Return the (X, Y) coordinate for the center point of the cell that contains the specified text.  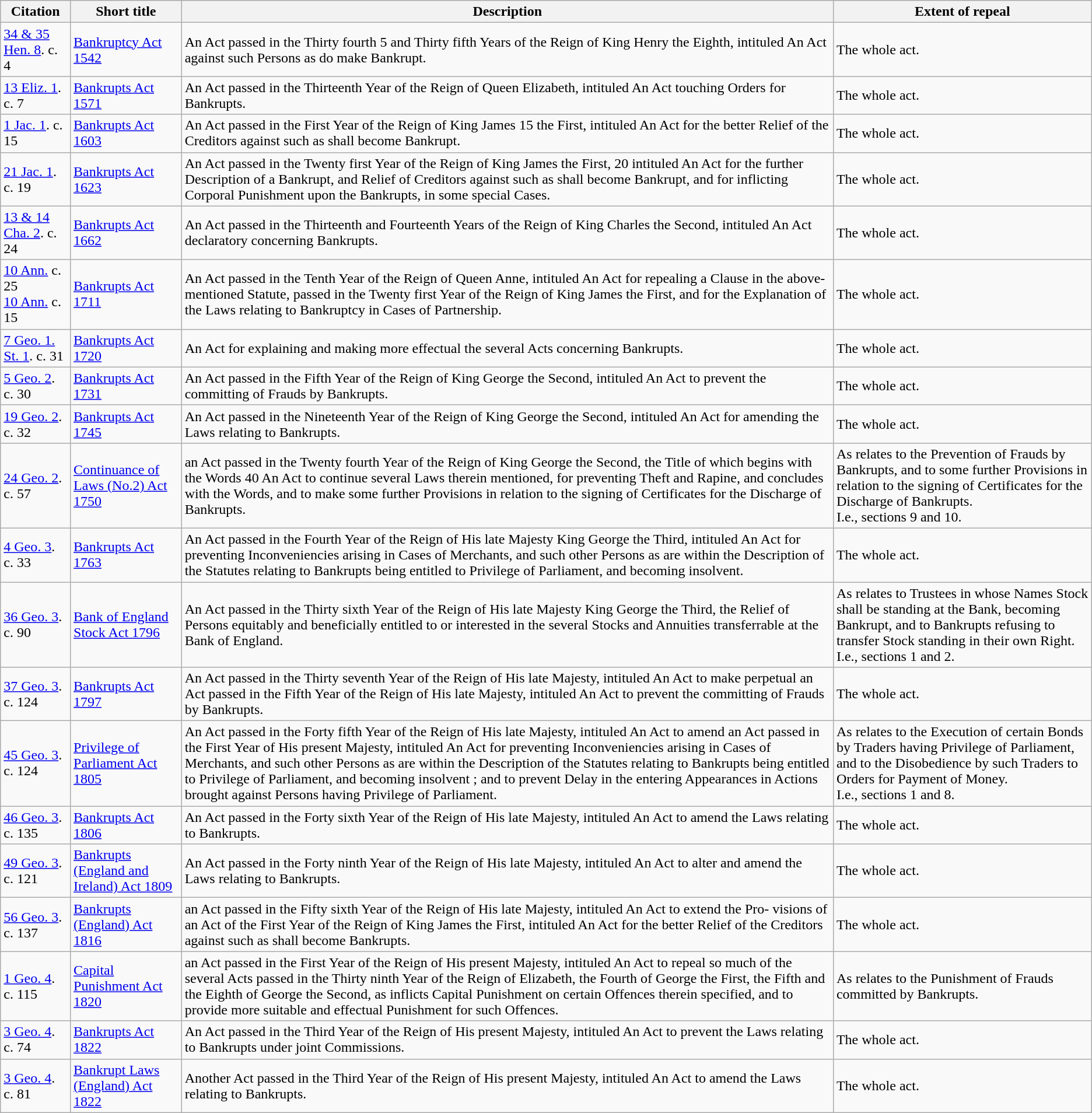
Bankrupts (England) Act 1816 (126, 925)
An Act passed in the Thirteenth Year of the Reign of Queen Elizabeth, intituled An Act touching Orders for Bankrupts. (508, 96)
21 Jac. 1. c. 19 (36, 179)
37 Geo. 3. c. 124 (36, 694)
Description (508, 12)
Bankrupts Act 1662 (126, 233)
An Act passed in the Forty sixth Year of the Reign of His late Majesty, intituled An Act to amend the Laws relating to Bankrupts. (508, 825)
Capital Punishment Act 1820 (126, 986)
Another Act passed in the Third Year of the Reign of His present Majesty, intituled An Act to amend the Laws relating to Bankrupts. (508, 1086)
Continuance of Laws (No.2) Act 1750 (126, 485)
Bankrupts Act 1731 (126, 386)
Bankrupts Act 1806 (126, 825)
4 Geo. 3. c. 33 (36, 555)
3 Geo. 4. c. 81 (36, 1086)
Bankrupts Act 1603 (126, 133)
Citation (36, 12)
5 Geo. 2. c. 30 (36, 386)
Bankrupts Act 1720 (126, 348)
Bankrupts Act 1571 (126, 96)
Bank of England Stock Act 1796 (126, 625)
Bankruptcy Act 1542 (126, 50)
Bankrupts Act 1763 (126, 555)
45 Geo. 3. c. 124 (36, 764)
3 Geo. 4. c. 74 (36, 1039)
10 Ann. c. 2510 Ann. c. 15 (36, 294)
Bankrupts Act 1711 (126, 294)
1 Geo. 4. c. 115 (36, 986)
An Act passed in the Nineteenth Year of the Reign of King George the Second, intituled An Act for amending the Laws relating to Bankrupts. (508, 423)
13 & 14 Cha. 2. c. 24 (36, 233)
36 Geo. 3. c. 90 (36, 625)
7 Geo. 1. St. 1. c. 31 (36, 348)
1 Jac. 1. c. 15 (36, 133)
24 Geo. 2. c. 57 (36, 485)
34 & 35 Hen. 8. c. 4 (36, 50)
As relates to the Punishment of Frauds committed by Bankrupts. (963, 986)
Bankrupts Act 1745 (126, 423)
46 Geo. 3. c. 135 (36, 825)
An Act for explaining and making more effectual the several Acts concerning Bankrupts. (508, 348)
Bankrupts Act 1822 (126, 1039)
49 Geo. 3. c. 121 (36, 871)
Bankrupts Act 1797 (126, 694)
56 Geo. 3. c. 137 (36, 925)
13 Eliz. 1. c. 7 (36, 96)
Bankrupts Act 1623 (126, 179)
Bankrupt Laws (England) Act 1822 (126, 1086)
Bankrupts (England and Ireland) Act 1809 (126, 871)
An Act passed in the Thirteenth and Fourteenth Years of the Reign of King Charles the Second, intituled An Act declaratory concerning Bankrupts. (508, 233)
An Act passed in the Forty ninth Year of the Reign of His late Majesty, intituled An Act to alter and amend the Laws relating to Bankrupts. (508, 871)
Privilege of Parliament Act 1805 (126, 764)
An Act passed in the Fifth Year of the Reign of King George the Second, intituled An Act to prevent the committing of Frauds by Bankrupts. (508, 386)
Extent of repeal (963, 12)
Short title (126, 12)
19 Geo. 2. c. 32 (36, 423)
